Capture the cell that displays the provided text and extract its (X, Y) central coordinate. 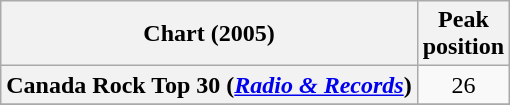
Chart (2005) (209, 34)
26 (463, 85)
Canada Rock Top 30 (Radio & Records) (209, 85)
Peakposition (463, 34)
